Find where the given text appears and provide that cell's center as [x, y] coordinate. 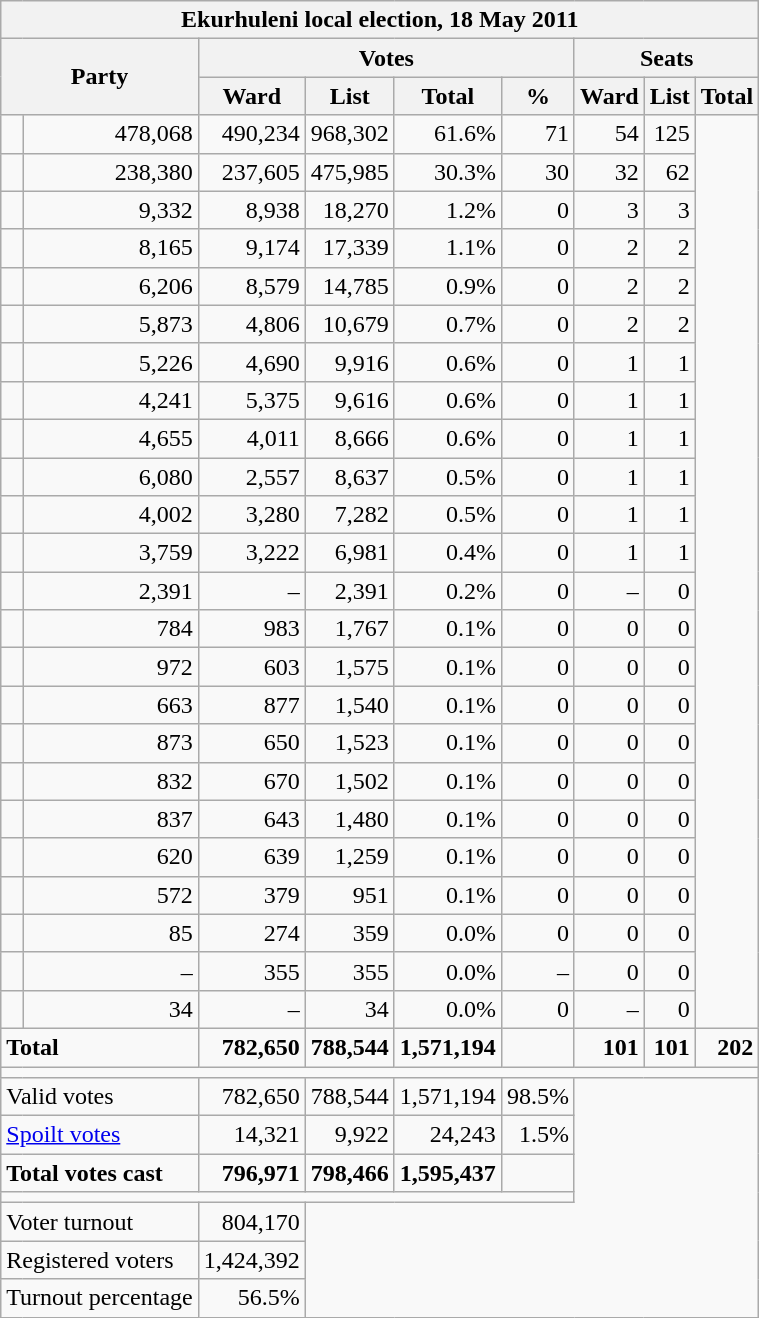
6,981 [350, 553]
832 [110, 781]
478,068 [110, 134]
983 [252, 629]
Votes [386, 58]
0.7% [448, 324]
796,971 [252, 1173]
274 [252, 933]
98.5% [538, 1097]
237,605 [252, 172]
877 [252, 705]
10,679 [350, 324]
968,302 [350, 134]
9,174 [252, 248]
14,321 [252, 1135]
2,557 [252, 477]
804,170 [252, 1222]
71 [538, 134]
238,380 [110, 172]
54 [609, 134]
6,080 [110, 477]
56.5% [252, 1298]
4,011 [252, 438]
1,480 [350, 819]
% [538, 96]
18,270 [350, 210]
17,339 [350, 248]
798,466 [350, 1173]
4,002 [110, 515]
0.2% [448, 591]
62 [670, 172]
572 [110, 895]
Registered voters [100, 1260]
4,690 [252, 362]
3,280 [252, 515]
30 [538, 172]
3,222 [252, 553]
475,985 [350, 172]
Total votes cast [100, 1173]
8,579 [252, 286]
202 [727, 1047]
30.3% [448, 172]
620 [110, 857]
1,767 [350, 629]
9,332 [110, 210]
Spoilt votes [100, 1135]
1,424,392 [252, 1260]
8,637 [350, 477]
951 [350, 895]
Seats [666, 58]
Ekurhuleni local election, 18 May 2011 [380, 20]
32 [609, 172]
490,234 [252, 134]
873 [110, 743]
5,873 [110, 324]
Turnout percentage [100, 1298]
1.1% [448, 248]
1.5% [538, 1135]
650 [252, 743]
7,282 [350, 515]
1.2% [448, 210]
3,759 [110, 553]
5,375 [252, 400]
0.4% [448, 553]
4,241 [110, 400]
4,806 [252, 324]
5,226 [110, 362]
1,523 [350, 743]
Voter turnout [100, 1222]
837 [110, 819]
Valid votes [100, 1097]
639 [252, 857]
1,595,437 [448, 1173]
125 [670, 134]
359 [350, 933]
0.9% [448, 286]
9,922 [350, 1135]
1,575 [350, 667]
14,785 [350, 286]
9,616 [350, 400]
643 [252, 819]
1,502 [350, 781]
9,916 [350, 362]
1,540 [350, 705]
1,259 [350, 857]
8,165 [110, 248]
784 [110, 629]
8,938 [252, 210]
6,206 [110, 286]
379 [252, 895]
8,666 [350, 438]
4,655 [110, 438]
61.6% [448, 134]
Party [100, 77]
670 [252, 781]
85 [110, 933]
972 [110, 667]
603 [252, 667]
24,243 [448, 1135]
663 [110, 705]
